Detect which cell encompasses the target text, then output its (X, Y) center coordinate. 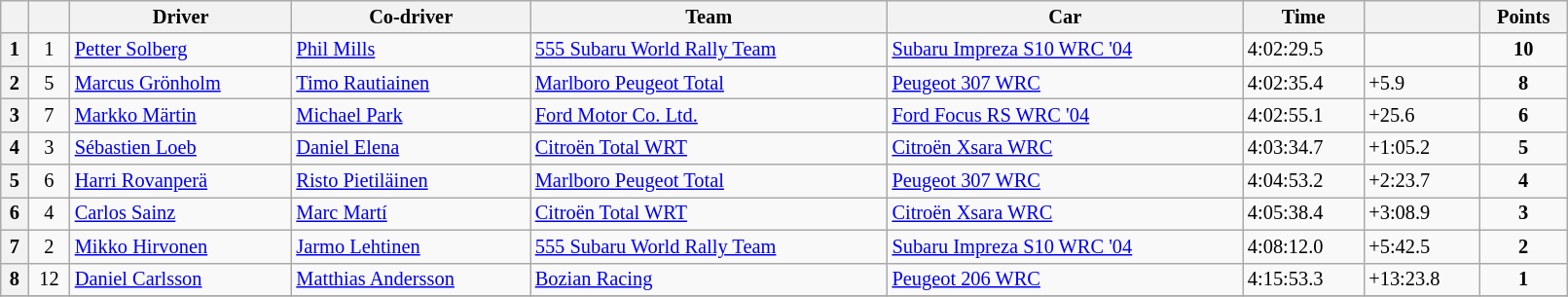
Car (1065, 17)
Marcus Grönholm (181, 83)
4:04:53.2 (1303, 181)
Markko Märtin (181, 115)
Driver (181, 17)
Peugeot 206 WRC (1065, 279)
Time (1303, 17)
+13:23.8 (1421, 279)
Michael Park (411, 115)
4:02:35.4 (1303, 83)
4:05:38.4 (1303, 213)
+1:05.2 (1421, 148)
Marc Martí (411, 213)
4:03:34.7 (1303, 148)
12 (49, 279)
Ford Motor Co. Ltd. (709, 115)
Petter Solberg (181, 50)
Points (1524, 17)
Bozian Racing (709, 279)
4:08:12.0 (1303, 246)
Sébastien Loeb (181, 148)
Ford Focus RS WRC '04 (1065, 115)
4:15:53.3 (1303, 279)
Co-driver (411, 17)
Team (709, 17)
Matthias Andersson (411, 279)
Daniel Elena (411, 148)
4:02:29.5 (1303, 50)
Jarmo Lehtinen (411, 246)
10 (1524, 50)
Phil Mills (411, 50)
Mikko Hirvonen (181, 246)
Risto Pietiläinen (411, 181)
+5.9 (1421, 83)
4:02:55.1 (1303, 115)
+25.6 (1421, 115)
+3:08.9 (1421, 213)
+2:23.7 (1421, 181)
Carlos Sainz (181, 213)
+5:42.5 (1421, 246)
Harri Rovanperä (181, 181)
Timo Rautiainen (411, 83)
Daniel Carlsson (181, 279)
